Find where the given text appears and provide that cell's center as [x, y] coordinate. 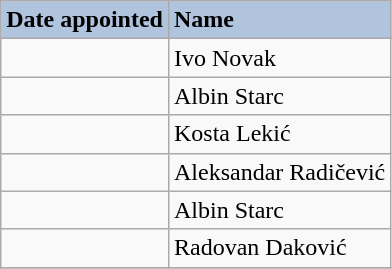
Radovan Daković [279, 248]
Date appointed [85, 20]
Ivo Novak [279, 58]
Aleksandar Radičević [279, 172]
Name [279, 20]
Kosta Lekić [279, 134]
